Determine the (x, y) coordinate at the center of the cell enclosing the given text.  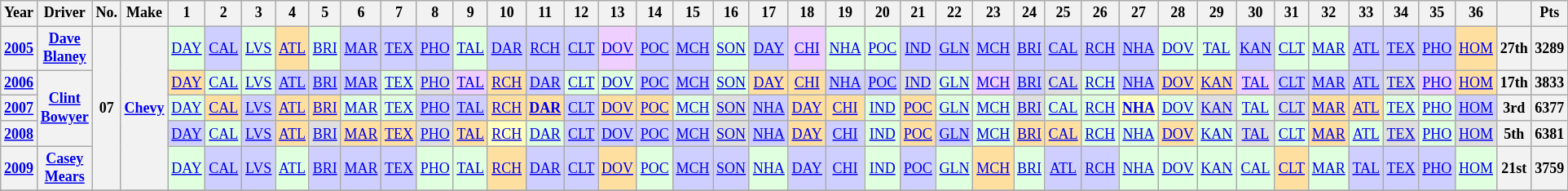
15 (693, 13)
21 (918, 13)
17th (1514, 83)
16 (732, 13)
Clint Bowyer (64, 109)
6 (361, 13)
2007 (20, 108)
19 (845, 13)
Driver (64, 13)
28 (1178, 13)
10 (507, 13)
7 (399, 13)
13 (618, 13)
3759 (1550, 168)
6377 (1550, 108)
17 (769, 13)
8 (435, 13)
14 (654, 13)
07 (106, 108)
25 (1063, 13)
6381 (1550, 134)
27th (1514, 48)
11 (545, 13)
27 (1139, 13)
Make (144, 13)
35 (1438, 13)
Dave Blaney (64, 48)
Casey Mears (64, 168)
36 (1477, 13)
2005 (20, 48)
3289 (1550, 48)
5th (1514, 134)
24 (1030, 13)
31 (1291, 13)
21st (1514, 168)
3rd (1514, 108)
Chevy (144, 108)
2008 (20, 134)
32 (1328, 13)
3833 (1550, 83)
Pts (1550, 13)
29 (1217, 13)
23 (993, 13)
26 (1100, 13)
Year (20, 13)
2006 (20, 83)
2009 (20, 168)
1 (187, 13)
34 (1401, 13)
9 (470, 13)
30 (1256, 13)
18 (807, 13)
20 (883, 13)
3 (259, 13)
No. (106, 13)
22 (954, 13)
12 (582, 13)
5 (324, 13)
4 (293, 13)
2 (223, 13)
33 (1366, 13)
